Scan for the cell matching the given text and deliver its [X, Y] coordinate at center. 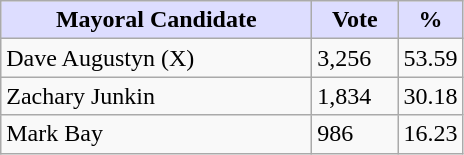
Zachary Junkin [156, 96]
% [430, 20]
Mayoral Candidate [156, 20]
53.59 [430, 58]
986 [355, 134]
3,256 [355, 58]
Mark Bay [156, 134]
30.18 [430, 96]
Vote [355, 20]
Dave Augustyn (X) [156, 58]
1,834 [355, 96]
16.23 [430, 134]
